Detect which cell encompasses the target text, then output its [X, Y] center coordinate. 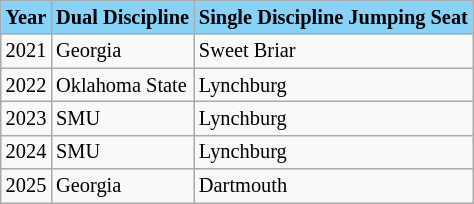
2024 [26, 152]
Single Discipline Jumping Seat [334, 17]
2023 [26, 118]
Sweet Briar [334, 51]
Dartmouth [334, 186]
Year [26, 17]
Dual Discipline [122, 17]
2022 [26, 85]
Oklahoma State [122, 85]
2025 [26, 186]
2021 [26, 51]
